Output the [X, Y] coordinate of the center of the cell containing the given text.  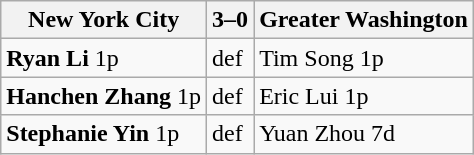
3–0 [230, 20]
Eric Lui 1p [364, 96]
Yuan Zhou 7d [364, 134]
Greater Washington [364, 20]
New York City [104, 20]
Tim Song 1p [364, 58]
Stephanie Yin 1p [104, 134]
Ryan Li 1p [104, 58]
Hanchen Zhang 1p [104, 96]
